Find where the given text appears and provide that cell's center as [X, Y] coordinate. 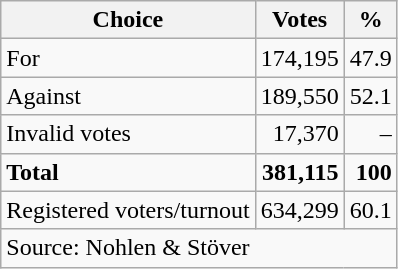
% [370, 20]
189,550 [300, 96]
47.9 [370, 58]
Total [128, 172]
174,195 [300, 58]
381,115 [300, 172]
Invalid votes [128, 134]
For [128, 58]
52.1 [370, 96]
Source: Nohlen & Stöver [199, 248]
Choice [128, 20]
17,370 [300, 134]
100 [370, 172]
Registered voters/turnout [128, 210]
Against [128, 96]
– [370, 134]
Votes [300, 20]
60.1 [370, 210]
634,299 [300, 210]
